Extract the [X, Y] coordinate from the center of the cell holding the provided text.  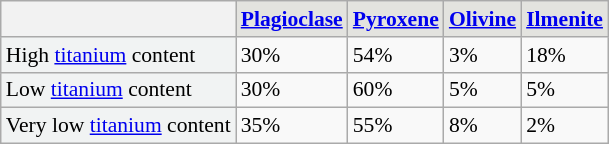
55% [396, 126]
Ilmenite [564, 19]
Olivine [482, 19]
3% [482, 55]
2% [564, 126]
Plagioclase [292, 19]
Very low titanium content [118, 126]
Pyroxene [396, 19]
54% [396, 55]
35% [292, 126]
8% [482, 126]
Low titanium content [118, 90]
High titanium content [118, 55]
18% [564, 55]
60% [396, 90]
